Return the [X, Y] coordinate for the center point of the cell that contains the specified text.  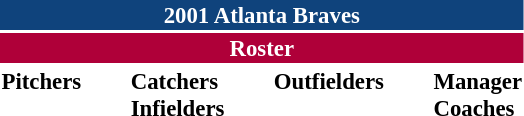
2001 Atlanta Braves [262, 15]
Roster [262, 48]
